Provide the (X, Y) coordinate of the cell's center where the given text is located.  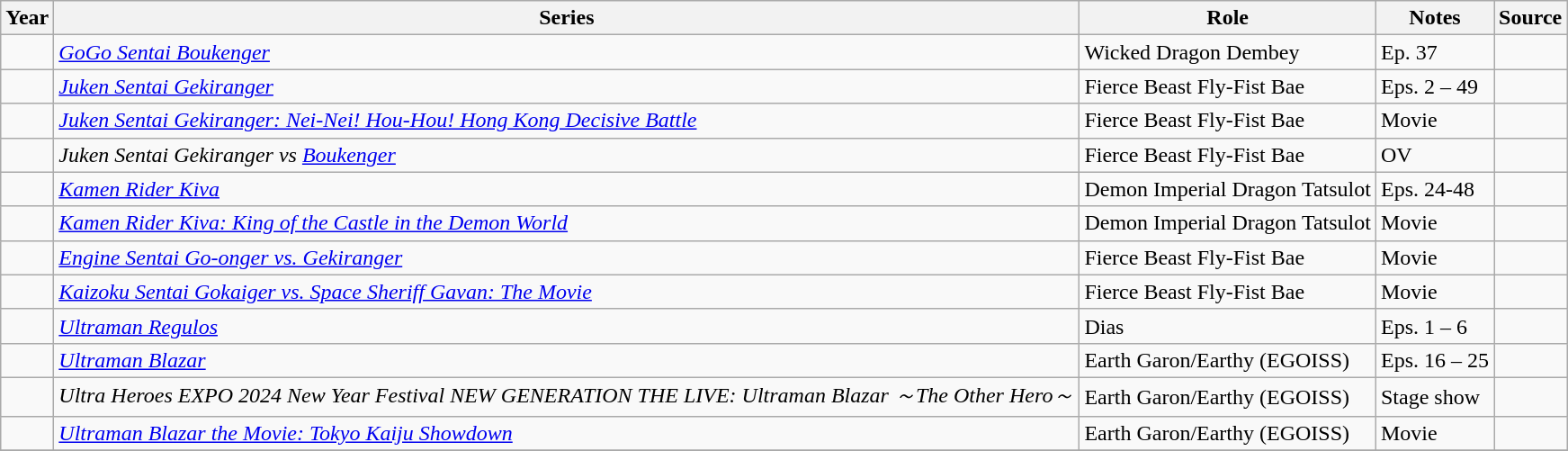
Engine Sentai Go-onger vs. Gekiranger (567, 257)
Ultra Heroes EXPO 2024 New Year Festival NEW GENERATION THE LIVE: Ultraman Blazar ～The Other Hero～ (567, 396)
Eps. 24-48 (1434, 189)
Eps. 2 – 49 (1434, 86)
Kamen Rider Kiva: King of the Castle in the Demon World (567, 223)
Ep. 37 (1434, 52)
Ultraman Blazar the Movie: Tokyo Kaiju Showdown (567, 433)
Role (1228, 18)
Juken Sentai Gekiranger (567, 86)
Ultraman Regulos (567, 326)
Source (1529, 18)
GoGo Sentai Boukenger (567, 52)
Juken Sentai Gekiranger vs Boukenger (567, 155)
Eps. 1 – 6 (1434, 326)
Ultraman Blazar (567, 360)
Kaizoku Sentai Gokaiger vs. Space Sheriff Gavan: The Movie (567, 292)
Juken Sentai Gekiranger: Nei-Nei! Hou-Hou! Hong Kong Decisive Battle (567, 121)
Dias (1228, 326)
OV (1434, 155)
Eps. 16 – 25 (1434, 360)
Notes (1434, 18)
Stage show (1434, 396)
Kamen Rider Kiva (567, 189)
Wicked Dragon Dembey (1228, 52)
Series (567, 18)
Year (27, 18)
